For the text-containing cell, return its midpoint in (X, Y) coordinate format. 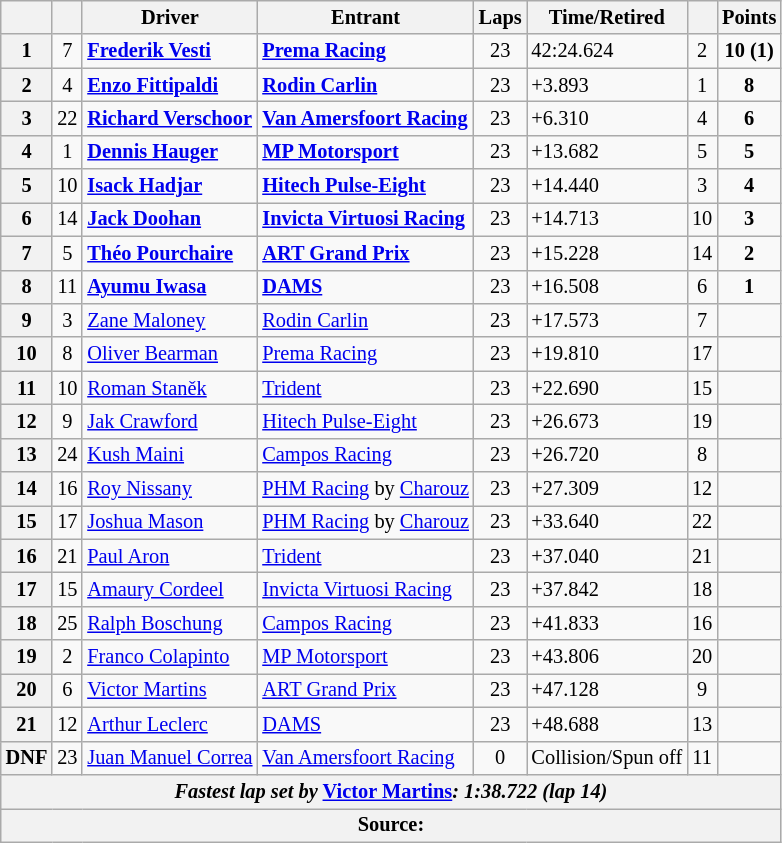
+13.682 (608, 152)
Ayumu Iwasa (170, 287)
+33.640 (608, 522)
Richard Verschoor (170, 118)
Joshua Mason (170, 522)
Oliver Bearman (170, 354)
Jack Doohan (170, 219)
Arthur Leclerc (170, 724)
+15.228 (608, 253)
Driver (170, 17)
+17.573 (608, 320)
25 (67, 623)
Amaury Cordeel (170, 589)
Victor Martins (170, 690)
Time/Retired (608, 17)
+6.310 (608, 118)
Kush Maini (170, 455)
Source: (391, 825)
Paul Aron (170, 556)
Isack Hadjar (170, 186)
+22.690 (608, 388)
+16.508 (608, 287)
+37.040 (608, 556)
+26.673 (608, 421)
DNF (27, 758)
Dennis Hauger (170, 152)
10 (1) (749, 51)
+27.309 (608, 489)
+26.720 (608, 455)
Zane Maloney (170, 320)
Frederik Vesti (170, 51)
Entrant (365, 17)
+3.893 (608, 85)
42:24.624 (608, 51)
+48.688 (608, 724)
Fastest lap set by Victor Martins: 1:38.722 (lap 14) (391, 791)
+19.810 (608, 354)
+14.713 (608, 219)
Roy Nissany (170, 489)
Théo Pourchaire (170, 253)
Jak Crawford (170, 421)
+14.440 (608, 186)
+37.842 (608, 589)
Collision/Spun off (608, 758)
+41.833 (608, 623)
Ralph Boschung (170, 623)
0 (500, 758)
Franco Colapinto (170, 657)
Points (749, 17)
24 (67, 455)
+47.128 (608, 690)
Enzo Fittipaldi (170, 85)
Laps (500, 17)
Roman Staněk (170, 388)
+43.806 (608, 657)
Juan Manuel Correa (170, 758)
